Search for the cell housing the specified text and yield its (x, y) center coordinate. 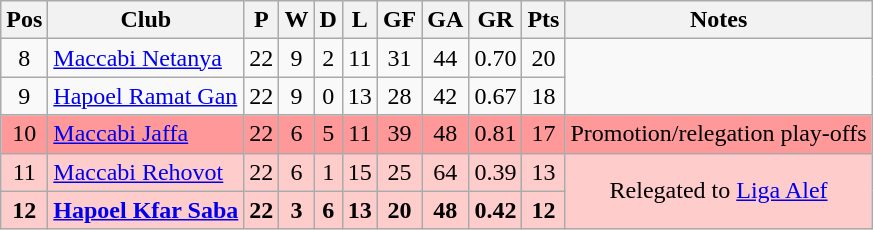
GF (399, 20)
31 (399, 58)
Hapoel Ramat Gan (146, 96)
Pos (24, 20)
18 (544, 96)
Relegated to Liga Alef (718, 191)
15 (360, 172)
W (296, 20)
5 (328, 134)
0.67 (496, 96)
Maccabi Rehovot (146, 172)
P (262, 20)
25 (399, 172)
0 (328, 96)
Notes (718, 20)
64 (446, 172)
Maccabi Netanya (146, 58)
2 (328, 58)
10 (24, 134)
Club (146, 20)
39 (399, 134)
8 (24, 58)
28 (399, 96)
3 (296, 210)
0.42 (496, 210)
17 (544, 134)
42 (446, 96)
44 (446, 58)
GA (446, 20)
GR (496, 20)
1 (328, 172)
0.70 (496, 58)
Maccabi Jaffa (146, 134)
Promotion/relegation play-offs (718, 134)
L (360, 20)
Hapoel Kfar Saba (146, 210)
0.81 (496, 134)
0.39 (496, 172)
D (328, 20)
Pts (544, 20)
